Find where the given text appears and provide that cell's center as [x, y] coordinate. 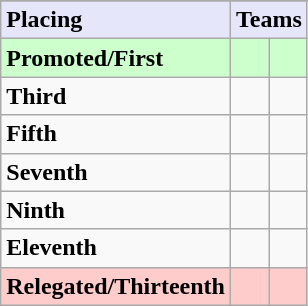
Seventh [116, 172]
Eleventh [116, 248]
Third [116, 96]
Ninth [116, 210]
Teams [268, 20]
Promoted/First [116, 58]
Relegated/Thirteenth [116, 286]
Placing [116, 20]
Fifth [116, 134]
